Return [X, Y] of the center of cell containing provided text 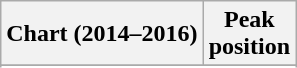
Peakposition [249, 34]
Chart (2014–2016) [102, 34]
